Output the (x, y) coordinate of the center of the cell containing the given text.  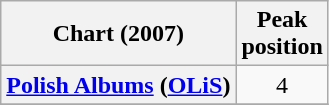
Chart (2007) (118, 34)
4 (282, 85)
Polish Albums (OLiS) (118, 85)
Peakposition (282, 34)
